Extract the [X, Y] coordinate from the center of the cell holding the provided text.  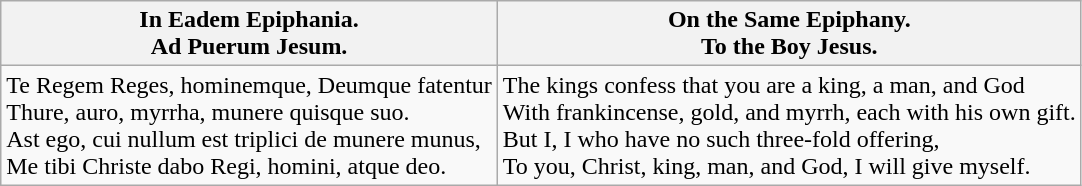
On the Same Epiphany.To the Boy Jesus. [789, 34]
In Eadem Epiphania.Ad Puerum Jesum. [250, 34]
